Return the [x, y] coordinate for the center point of the cell that contains the specified text.  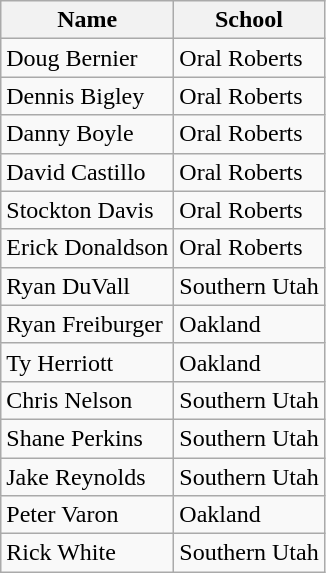
Stockton Davis [88, 210]
Danny Boyle [88, 134]
Doug Bernier [88, 58]
Erick Donaldson [88, 248]
Dennis Bigley [88, 96]
Shane Perkins [88, 438]
Ty Herriott [88, 362]
Rick White [88, 553]
School [249, 20]
Ryan Freiburger [88, 324]
Chris Nelson [88, 400]
Name [88, 20]
Jake Reynolds [88, 477]
Ryan DuVall [88, 286]
Peter Varon [88, 515]
David Castillo [88, 172]
